Identify which cell holds the provided text, then report its (x, y) central coordinate. 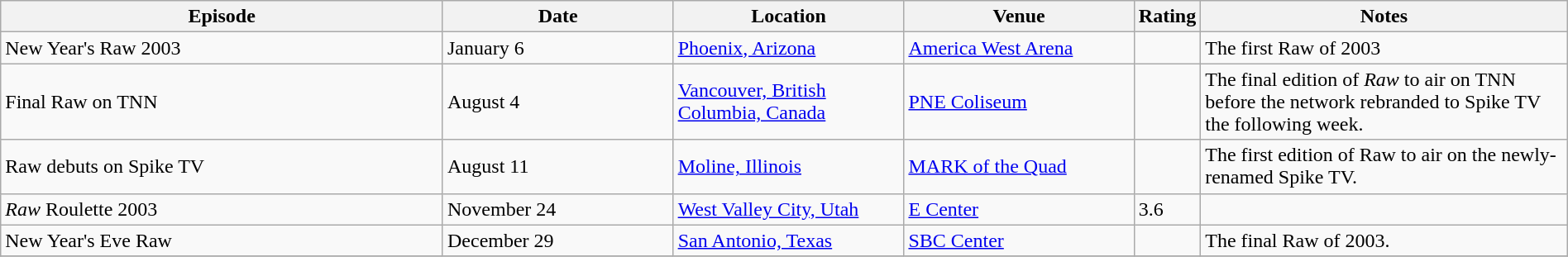
The final Raw of 2003. (1384, 240)
San Antonio, Texas (789, 240)
The first edition of Raw to air on the newly-renamed Spike TV. (1384, 167)
August 11 (557, 167)
Location (789, 17)
Phoenix, Arizona (789, 48)
MARK of the Quad (1019, 167)
E Center (1019, 209)
Raw Roulette 2003 (222, 209)
Vancouver, British Columbia, Canada (789, 102)
New Year's Eve Raw (222, 240)
November 24 (557, 209)
Final Raw on TNN (222, 102)
The first Raw of 2003 (1384, 48)
West Valley City, Utah (789, 209)
PNE Coliseum (1019, 102)
Notes (1384, 17)
January 6 (557, 48)
December 29 (557, 240)
Date (557, 17)
America West Arena (1019, 48)
Moline, Illinois (789, 167)
Venue (1019, 17)
August 4 (557, 102)
The final edition of Raw to air on TNN before the network rebranded to Spike TV the following week. (1384, 102)
Episode (222, 17)
New Year's Raw 2003 (222, 48)
Rating (1167, 17)
Raw debuts on Spike TV (222, 167)
3.6 (1167, 209)
SBC Center (1019, 240)
